For the text-containing cell, return its midpoint in (x, y) coordinate format. 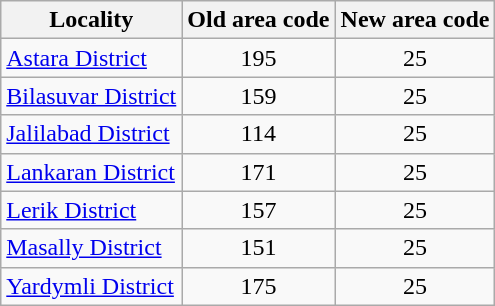
Locality (92, 20)
157 (258, 210)
New area code (415, 20)
Jalilabad District (92, 134)
114 (258, 134)
195 (258, 58)
175 (258, 286)
Yardymli District (92, 286)
Lerik District (92, 210)
171 (258, 172)
151 (258, 248)
159 (258, 96)
Astara District (92, 58)
Masally District (92, 248)
Lankaran District (92, 172)
Old area code (258, 20)
Bilasuvar District (92, 96)
